Detect which cell encompasses the target text, then output its [X, Y] center coordinate. 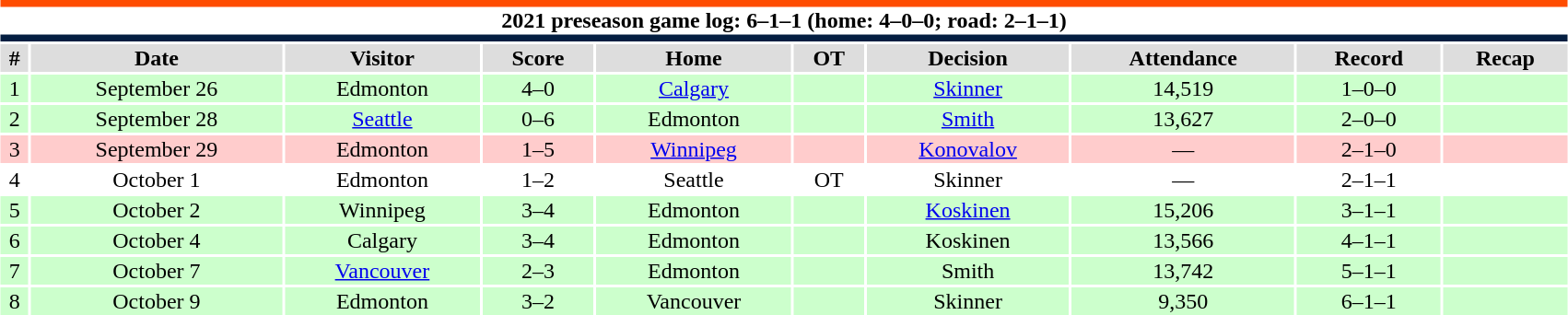
4 [15, 180]
2–1–1 [1369, 180]
October 7 [157, 271]
0–6 [538, 119]
14,519 [1183, 88]
October 9 [157, 301]
2–3 [538, 271]
September 29 [157, 149]
2021 preseason game log: 6–1–1 (home: 4–0–0; road: 2–1–1) [784, 20]
2–1–0 [1369, 149]
1–2 [538, 180]
Score [538, 58]
1–0–0 [1369, 88]
13,566 [1183, 240]
4–1–1 [1369, 240]
September 28 [157, 119]
Home [694, 58]
5 [15, 210]
1 [15, 88]
8 [15, 301]
15,206 [1183, 210]
7 [15, 271]
3–2 [538, 301]
3 [15, 149]
# [15, 58]
1–5 [538, 149]
13,627 [1183, 119]
Recap [1505, 58]
Visitor [382, 58]
3–1–1 [1369, 210]
Decision [968, 58]
6–1–1 [1369, 301]
October 2 [157, 210]
6 [15, 240]
13,742 [1183, 271]
2–0–0 [1369, 119]
9,350 [1183, 301]
Attendance [1183, 58]
September 26 [157, 88]
Date [157, 58]
Record [1369, 58]
Konovalov [968, 149]
4–0 [538, 88]
2 [15, 119]
October 4 [157, 240]
5–1–1 [1369, 271]
October 1 [157, 180]
